Extract the (X, Y) coordinate from the center of the cell holding the provided text.  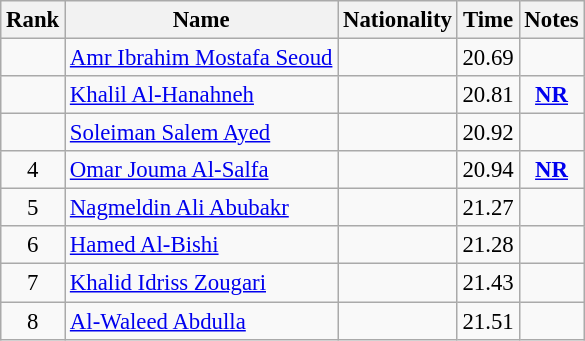
8 (33, 321)
7 (33, 283)
Omar Jouma Al-Salfa (202, 170)
Notes (552, 20)
Rank (33, 20)
Khalid Idriss Zougari (202, 283)
21.43 (488, 283)
Hamed Al-Bishi (202, 245)
Nationality (398, 20)
Soleiman Salem Ayed (202, 133)
20.94 (488, 170)
20.92 (488, 133)
4 (33, 170)
Name (202, 20)
Al-Waleed Abdulla (202, 321)
Khalil Al-Hanahneh (202, 95)
20.69 (488, 58)
21.28 (488, 245)
5 (33, 208)
Amr Ibrahim Mostafa Seoud (202, 58)
Nagmeldin Ali Abubakr (202, 208)
21.51 (488, 321)
6 (33, 245)
21.27 (488, 208)
20.81 (488, 95)
Time (488, 20)
